From the cell containing the given text, extract its center point as (X, Y) coordinate. 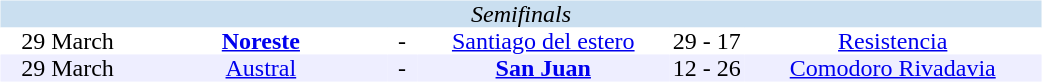
29 - 17 (707, 42)
Noreste (262, 42)
Resistencia (893, 42)
San Juan (544, 68)
Austral (262, 68)
Comodoro Rivadavia (893, 68)
Santiago del estero (544, 42)
12 - 26 (707, 68)
Semifinals (520, 14)
